For the text-containing cell, return its midpoint in (x, y) coordinate format. 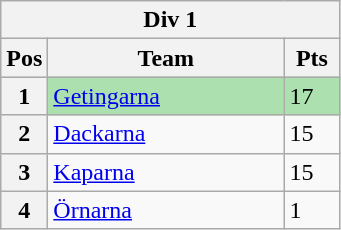
Div 1 (170, 20)
17 (312, 96)
4 (24, 210)
Pts (312, 58)
Getingarna (166, 96)
Team (166, 58)
Pos (24, 58)
3 (24, 172)
Kaparna (166, 172)
Örnarna (166, 210)
2 (24, 134)
Dackarna (166, 134)
